From the cell containing the given text, extract its center point as [x, y] coordinate. 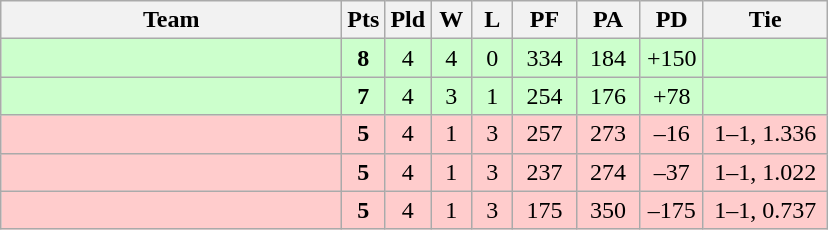
+78 [672, 96]
184 [608, 58]
L [492, 20]
PF [545, 20]
273 [608, 134]
274 [608, 172]
1–1, 0.737 [765, 210]
Team [172, 20]
0 [492, 58]
1–1, 1.336 [765, 134]
176 [608, 96]
8 [364, 58]
Pts [364, 20]
257 [545, 134]
–16 [672, 134]
PD [672, 20]
Pld [408, 20]
350 [608, 210]
Tie [765, 20]
W [452, 20]
PA [608, 20]
7 [364, 96]
254 [545, 96]
+150 [672, 58]
1–1, 1.022 [765, 172]
237 [545, 172]
334 [545, 58]
175 [545, 210]
–37 [672, 172]
–175 [672, 210]
